Scan for the cell matching the given text and deliver its (x, y) coordinate at center. 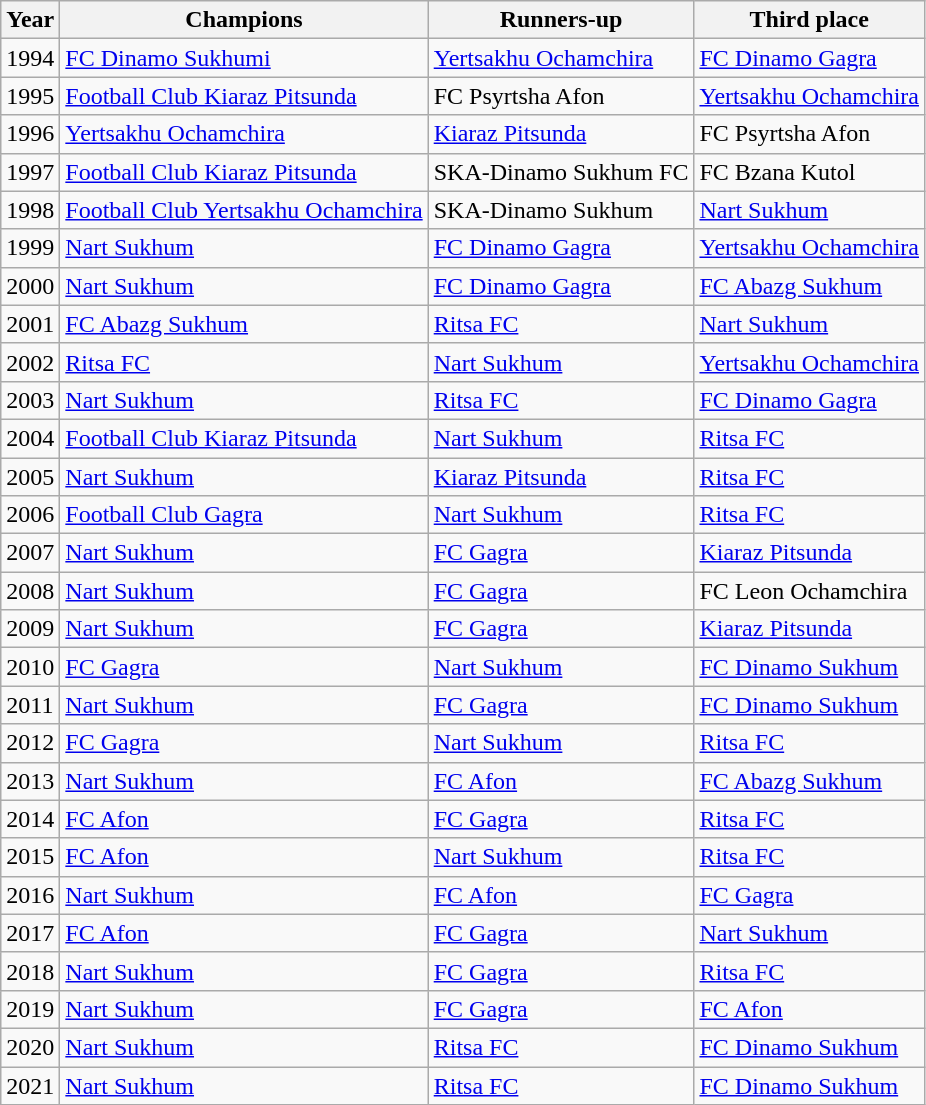
2007 (30, 553)
2014 (30, 819)
2016 (30, 895)
FC Bzana Kutol (810, 172)
Champions (244, 20)
2015 (30, 857)
FC Dinamo Sukhumi (244, 58)
2013 (30, 781)
2005 (30, 477)
1995 (30, 96)
Football Club Yertsakhu Ochamchira (244, 210)
2020 (30, 1047)
2000 (30, 286)
2017 (30, 933)
1998 (30, 210)
2010 (30, 667)
2011 (30, 705)
2002 (30, 362)
1996 (30, 134)
FC Leon Ochamchira (810, 591)
1994 (30, 58)
1997 (30, 172)
2019 (30, 1009)
2008 (30, 591)
Third place (810, 20)
2006 (30, 515)
2018 (30, 971)
2003 (30, 400)
2009 (30, 629)
2004 (30, 438)
SKA-Dinamo Sukhum (561, 210)
SKA-Dinamo Sukhum FC (561, 172)
1999 (30, 248)
Year (30, 20)
2012 (30, 743)
2021 (30, 1085)
2001 (30, 324)
Football Club Gagra (244, 515)
Runners-up (561, 20)
